Scan for the cell matching the given text and deliver its (x, y) coordinate at center. 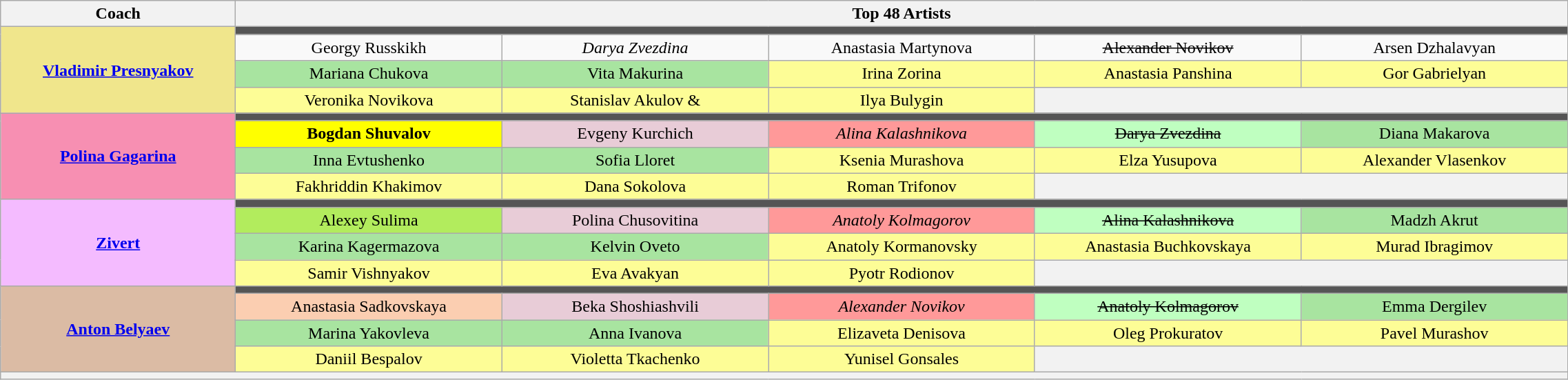
Roman Trifonov (902, 186)
Anna Ivanova (635, 333)
Fakhriddin Khakimov (369, 186)
Yunisel Gonsales (902, 359)
Daniil Bespalov (369, 359)
Stanislav Akulov & (635, 100)
Zivert (119, 243)
Ilya Bulygin (902, 100)
Alexander Vlasenkov (1435, 160)
Madzh Akrut (1435, 220)
Karina Kagermazova (369, 246)
Oleg Prokuratov (1168, 333)
Irina Zorina (902, 74)
Marina Yakovleva (369, 333)
Top 48 Artists (902, 14)
Anastasia Buchkovskaya (1168, 246)
Ksenia Murashova (902, 160)
Beka Shoshiashvili (635, 307)
Elza Yusupova (1168, 160)
Georgy Russkikh (369, 48)
Polina Chusovitina (635, 220)
Violetta Tkachenko (635, 359)
Eva Avakyan (635, 272)
Emma Dergilev (1435, 307)
Evgeny Kurchich (635, 134)
Samir Vishnyakov (369, 272)
Sofia Lloret (635, 160)
Gor Gabrielyan (1435, 74)
Anastasia Martynova (902, 48)
Pavel Murashov (1435, 333)
Elizaveta Denisova (902, 333)
Anton Belyaev (119, 330)
Anastasia Panshina (1168, 74)
Alexey Sulima (369, 220)
Mariana Chukova (369, 74)
Anatoly Kormanovsky (902, 246)
Diana Makarova (1435, 134)
Arsen Dzhalavyan (1435, 48)
Vladimir Presnyakov (119, 70)
Inna Evtushenko (369, 160)
Bogdan Shuvalov (369, 134)
Coach (119, 14)
Murad Ibragimov (1435, 246)
Dana Sokolova (635, 186)
Pyotr Rodionov (902, 272)
Polina Gagarina (119, 156)
Veronika Novikova (369, 100)
Kelvin Oveto (635, 246)
Vita Makurina (635, 74)
Anastasia Sadkovskaya (369, 307)
